Locate the cell with the specified text and output its (X, Y) center coordinate. 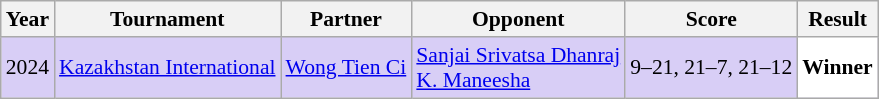
9–21, 21–7, 21–12 (711, 68)
Year (28, 19)
Winner (838, 68)
Tournament (167, 19)
2024 (28, 68)
Partner (346, 19)
Wong Tien Ci (346, 68)
Score (711, 19)
Kazakhstan International (167, 68)
Opponent (518, 19)
Sanjai Srivatsa Dhanraj K. Maneesha (518, 68)
Result (838, 19)
